Scan for the cell matching the given text and deliver its [X, Y] coordinate at center. 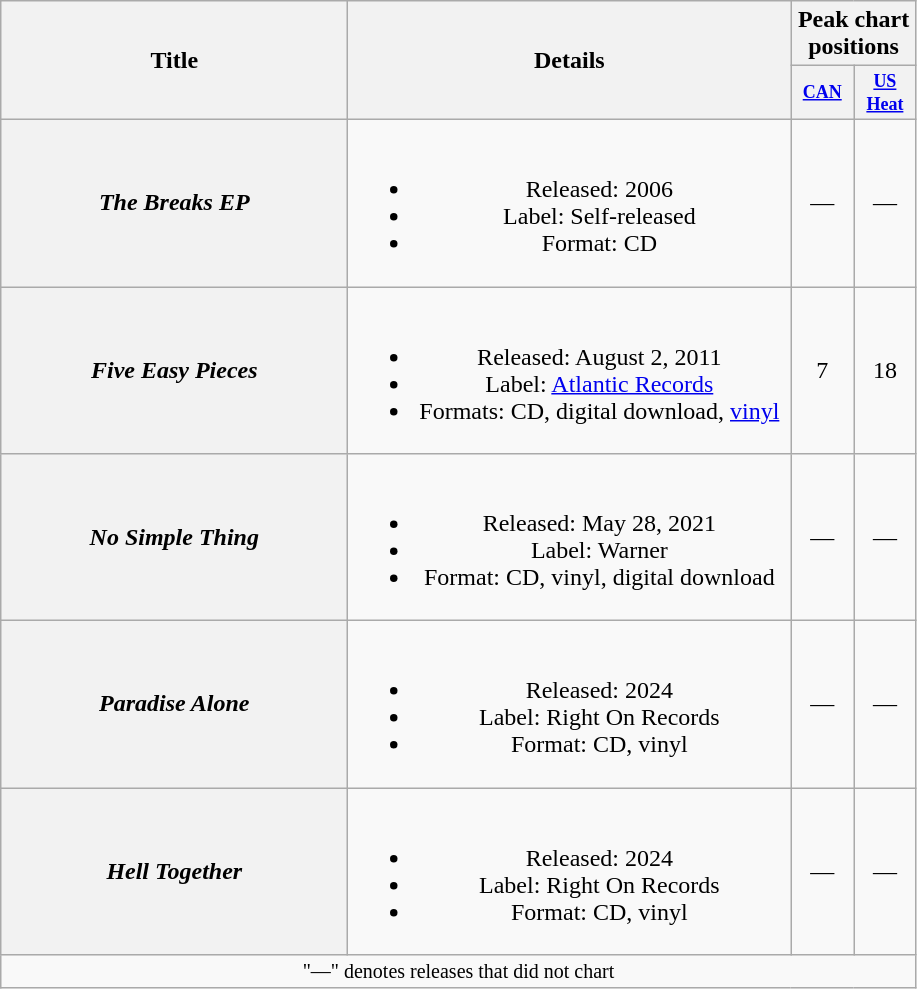
Peak chart positions [854, 34]
CAN [822, 93]
Details [570, 60]
USHeat [886, 93]
Released: May 28, 2021Label: WarnerFormat: CD, vinyl, digital download [570, 538]
Released: August 2, 2011Label: Atlantic RecordsFormats: CD, digital download, vinyl [570, 370]
Paradise Alone [174, 704]
18 [886, 370]
No Simple Thing [174, 538]
"—" denotes releases that did not chart [458, 972]
7 [822, 370]
Released: 2006Label: Self-releasedFormat: CD [570, 202]
Hell Together [174, 872]
Five Easy Pieces [174, 370]
The Breaks EP [174, 202]
Title [174, 60]
